Search for the cell housing the specified text and yield its (X, Y) center coordinate. 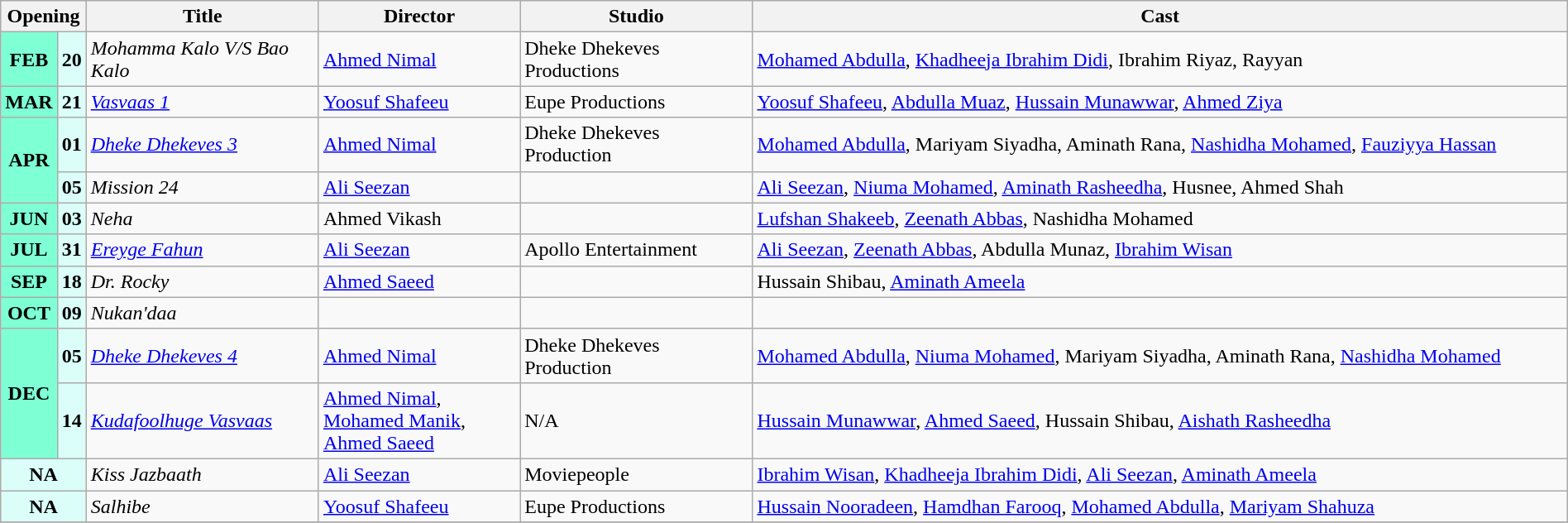
18 (71, 281)
Ahmed Vikash (418, 218)
Studio (637, 17)
21 (71, 102)
Mission 24 (202, 187)
Mohamma Kalo V/S Bao Kalo (202, 60)
JUL (29, 250)
Opening (43, 17)
JUN (29, 218)
Ereyge Fahun (202, 250)
20 (71, 60)
31 (71, 250)
Ali Seezan, Niuma Mohamed, Aminath Rasheedha, Husnee, Ahmed Shah (1159, 187)
Yoosuf Shafeeu, Abdulla Muaz, Hussain Munawwar, Ahmed Ziya (1159, 102)
Ahmed Nimal, Mohamed Manik, Ahmed Saeed (418, 420)
Lufshan Shakeeb, Zeenath Abbas, Nashidha Mohamed (1159, 218)
Hussain Munawwar, Ahmed Saeed, Hussain Shibau, Aishath Rasheedha (1159, 420)
Kiss Jazbaath (202, 474)
Dheke Dhekeves 3 (202, 144)
Ali Seezan, Zeenath Abbas, Abdulla Munaz, Ibrahim Wisan (1159, 250)
N/A (637, 420)
Moviepeople (637, 474)
Hussain Nooradeen, Hamdhan Farooq, Mohamed Abdulla, Mariyam Shahuza (1159, 506)
Title (202, 17)
Kudafoolhuge Vasvaas (202, 420)
Salhibe (202, 506)
14 (71, 420)
Neha (202, 218)
Dheke Dhekeves 4 (202, 356)
FEB (29, 60)
Ibrahim Wisan, Khadheeja Ibrahim Didi, Ali Seezan, Aminath Ameela (1159, 474)
Nukan'daa (202, 313)
APR (29, 161)
Ahmed Saeed (418, 281)
MAR (29, 102)
Mohamed Abdulla, Niuma Mohamed, Mariyam Siyadha, Aminath Rana, Nashidha Mohamed (1159, 356)
Hussain Shibau, Aminath Ameela (1159, 281)
SEP (29, 281)
03 (71, 218)
DEC (29, 394)
Mohamed Abdulla, Khadheeja Ibrahim Didi, Ibrahim Riyaz, Rayyan (1159, 60)
Dr. Rocky (202, 281)
OCT (29, 313)
01 (71, 144)
09 (71, 313)
Vasvaas 1 (202, 102)
Cast (1159, 17)
Mohamed Abdulla, Mariyam Siyadha, Aminath Rana, Nashidha Mohamed, Fauziyya Hassan (1159, 144)
Dheke Dhekeves Productions (637, 60)
Director (418, 17)
Apollo Entertainment (637, 250)
